Find where the given text appears and provide that cell's center as (x, y) coordinate. 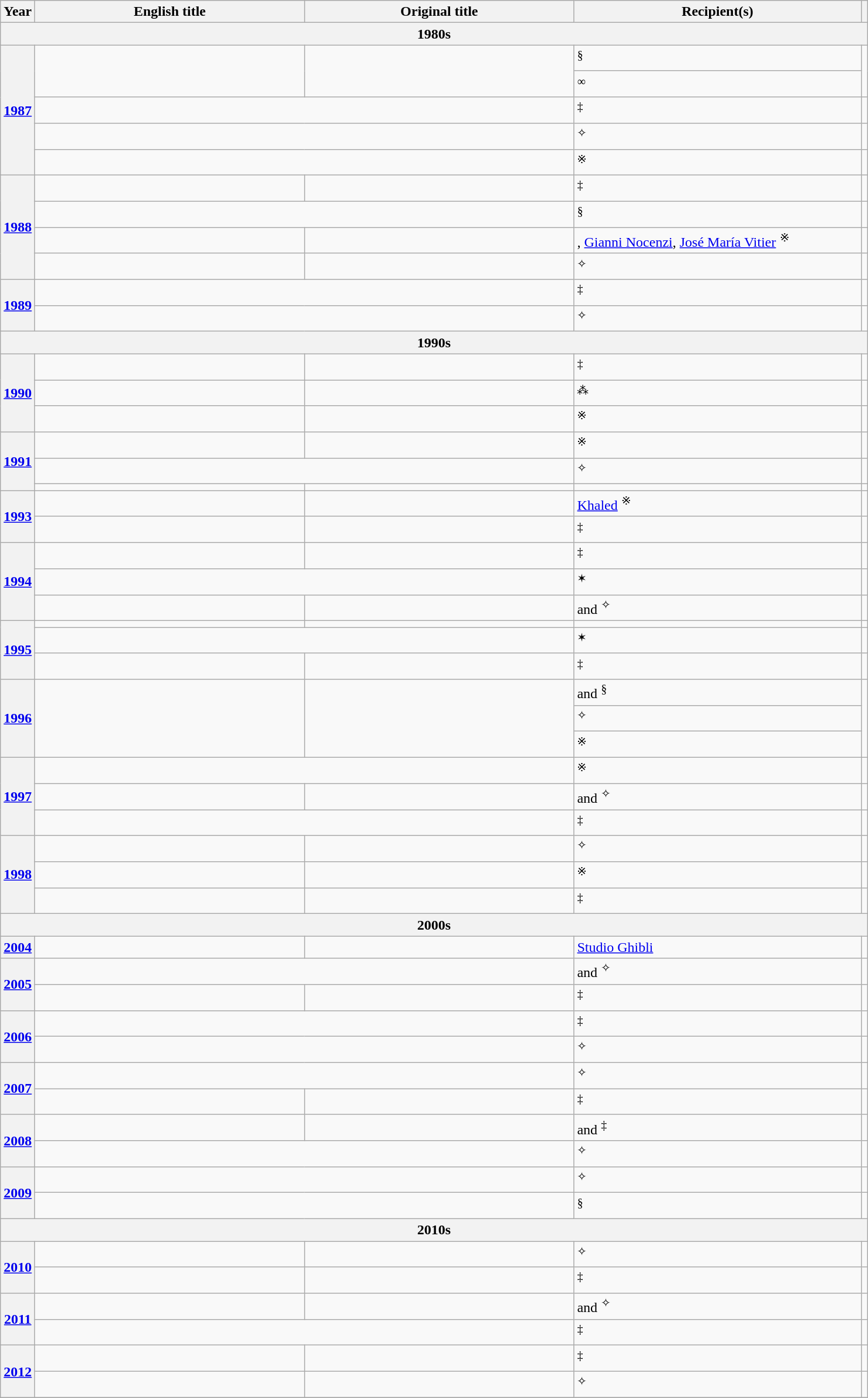
2008 (18, 1140)
2012 (18, 1372)
2000s (434, 925)
1988 (18, 227)
1994 (18, 582)
1980s (434, 34)
⁂ (718, 393)
2009 (18, 1193)
Original title (440, 12)
1993 (18, 517)
2006 (18, 1036)
Khaled ※ (718, 504)
1987 (18, 110)
Year (18, 12)
2007 (18, 1089)
1990s (434, 343)
1990 (18, 393)
2011 (18, 1319)
1991 (18, 461)
1989 (18, 305)
English title (170, 12)
Studio Ghibli (718, 947)
∞ (718, 84)
1997 (18, 796)
2010s (434, 1230)
1996 (18, 719)
Recipient(s) (718, 12)
and § (718, 692)
1998 (18, 875)
1995 (18, 650)
2010 (18, 1268)
2004 (18, 947)
2005 (18, 985)
, Gianni Nocenzi, José María Vitier ※ (718, 241)
and ‡ (718, 1127)
